Detect which cell encompasses the target text, then output its [x, y] center coordinate. 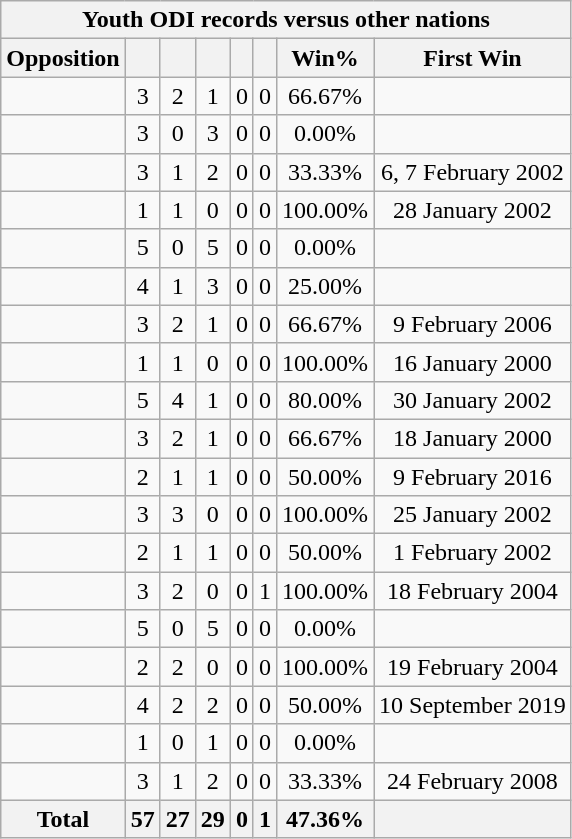
25.00% [326, 286]
1 February 2002 [473, 553]
25 January 2002 [473, 515]
9 February 2006 [473, 324]
47.36% [326, 819]
24 February 2008 [473, 781]
9 February 2016 [473, 477]
Win% [326, 58]
Total [63, 819]
10 September 2019 [473, 705]
29 [212, 819]
57 [142, 819]
19 February 2004 [473, 667]
6, 7 February 2002 [473, 172]
Youth ODI records versus other nations [286, 20]
28 January 2002 [473, 210]
80.00% [326, 400]
First Win [473, 58]
16 January 2000 [473, 362]
18 February 2004 [473, 591]
18 January 2000 [473, 438]
30 January 2002 [473, 400]
Opposition [63, 58]
27 [178, 819]
